Determine the [x, y] coordinate at the center of the cell enclosing the given text.  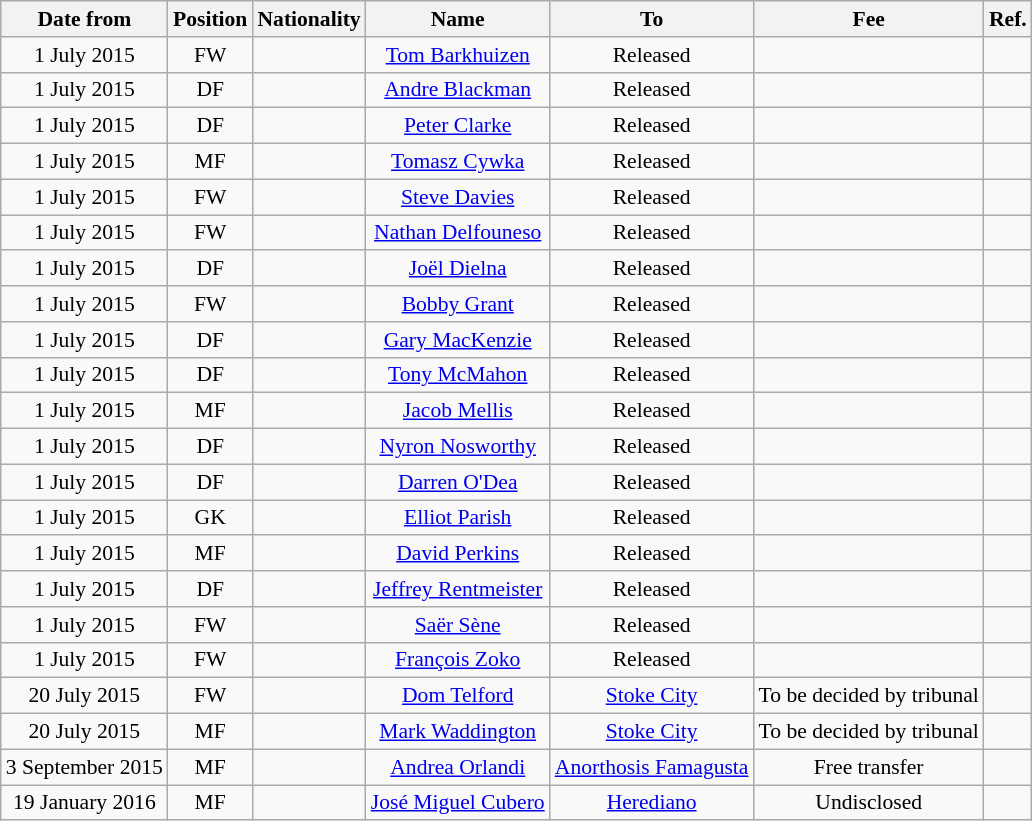
Name [458, 19]
Steve Davies [458, 197]
Jeffrey Rentmeister [458, 589]
José Miguel Cubero [458, 803]
Joël Dielna [458, 269]
Dom Telford [458, 696]
Ref. [1008, 19]
Tom Barkhuizen [458, 55]
Free transfer [869, 767]
Peter Clarke [458, 126]
GK [210, 518]
Bobby Grant [458, 304]
To [652, 19]
Nyron Nosworthy [458, 447]
3 September 2015 [84, 767]
François Zoko [458, 660]
Date from [84, 19]
Fee [869, 19]
Nationality [308, 19]
Jacob Mellis [458, 411]
Position [210, 19]
Tony McMahon [458, 375]
Anorthosis Famagusta [652, 767]
Gary MacKenzie [458, 340]
Darren O'Dea [458, 482]
19 January 2016 [84, 803]
Mark Waddington [458, 732]
Elliot Parish [458, 518]
Herediano [652, 803]
Nathan Delfouneso [458, 233]
David Perkins [458, 554]
Andre Blackman [458, 90]
Undisclosed [869, 803]
Saër Sène [458, 625]
Tomasz Cywka [458, 162]
Andrea Orlandi [458, 767]
